Identify which cell holds the provided text, then report its [x, y] central coordinate. 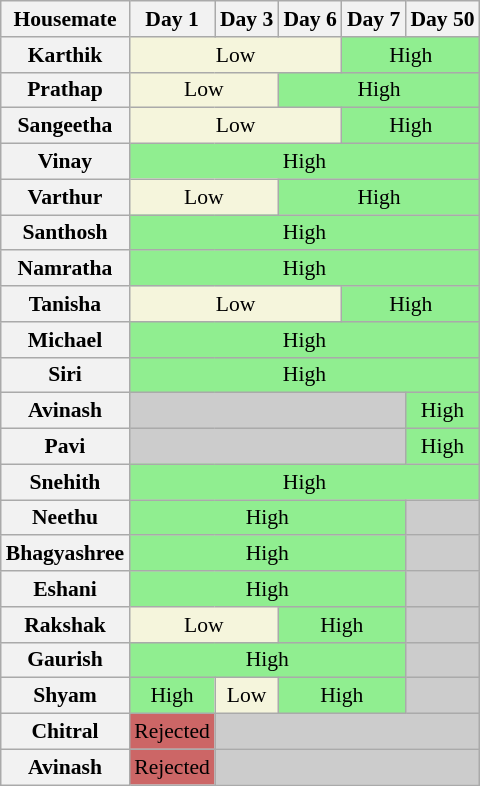
Day 7 [374, 19]
Bhagyashree [65, 554]
Vinay [65, 162]
Gaurish [65, 660]
Shyam [65, 696]
Michael [65, 340]
Varthur [65, 197]
Siri [65, 375]
Pavi [65, 447]
Eshani [65, 589]
Day 50 [442, 19]
Prathap [65, 90]
Chitral [65, 732]
Sangeetha [65, 126]
Day 3 [246, 19]
Karthik [65, 55]
Tanisha [65, 304]
Day 6 [310, 19]
Housemate [65, 19]
Santhosh [65, 233]
Snehith [65, 482]
Neethu [65, 518]
Rakshak [65, 625]
Namratha [65, 269]
Day 1 [172, 19]
